Extract the (X, Y) coordinate from the center of the cell holding the provided text.  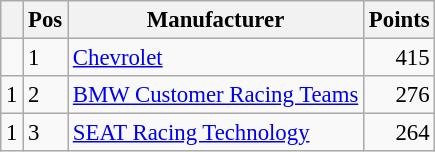
Pos (46, 20)
SEAT Racing Technology (216, 133)
Manufacturer (216, 20)
Chevrolet (216, 58)
415 (400, 58)
3 (46, 133)
264 (400, 133)
276 (400, 95)
BMW Customer Racing Teams (216, 95)
Points (400, 20)
2 (46, 95)
